Output the (x, y) coordinate of the center of the cell containing the given text.  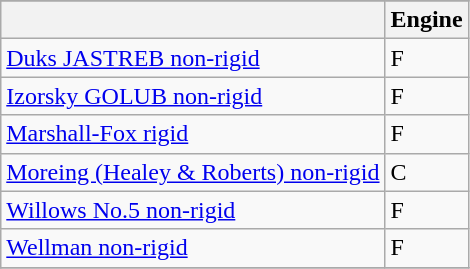
Duks JASTREB non-rigid (193, 58)
Wellman non-rigid (193, 248)
Marshall-Fox rigid (193, 134)
Izorsky GOLUB non-rigid (193, 96)
C (426, 172)
Moreing (Healey & Roberts) non-rigid (193, 172)
Willows No.5 non-rigid (193, 210)
Engine (426, 20)
